Return the (X, Y) coordinate for the center point of the cell that contains the specified text.  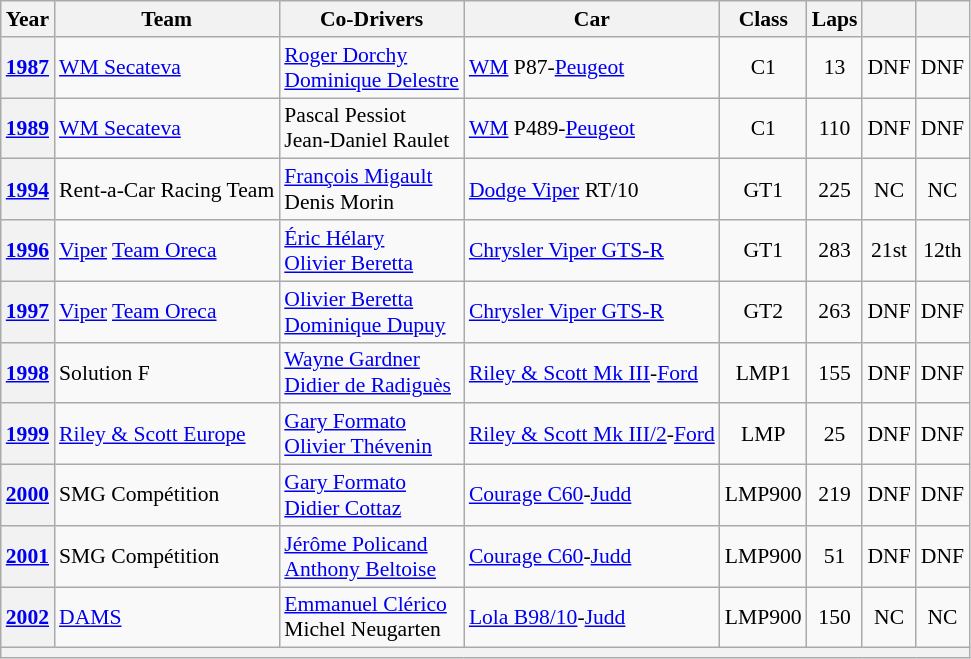
Class (764, 19)
Pascal Pessiot Jean-Daniel Raulet (372, 128)
WM P87-Peugeot (592, 68)
25 (835, 434)
150 (835, 618)
1997 (28, 312)
Dodge Viper RT/10 (592, 190)
1996 (28, 250)
1994 (28, 190)
1989 (28, 128)
Wayne Gardner Didier de Radiguès (372, 372)
Co-Drivers (372, 19)
21st (888, 250)
155 (835, 372)
LMP1 (764, 372)
Éric Hélary Olivier Beretta (372, 250)
2000 (28, 496)
Jérôme Policand Anthony Beltoise (372, 556)
1987 (28, 68)
51 (835, 556)
François Migault Denis Morin (372, 190)
283 (835, 250)
2002 (28, 618)
Rent-a-Car Racing Team (166, 190)
Emmanuel Clérico Michel Neugarten (372, 618)
Solution F (166, 372)
Team (166, 19)
13 (835, 68)
1998 (28, 372)
12th (942, 250)
263 (835, 312)
Riley & Scott Mk III/2-Ford (592, 434)
Gary Formato Olivier Thévenin (372, 434)
2001 (28, 556)
DAMS (166, 618)
Car (592, 19)
1999 (28, 434)
LMP (764, 434)
Lola B98/10-Judd (592, 618)
219 (835, 496)
Year (28, 19)
Gary Formato Didier Cottaz (372, 496)
Riley & Scott Europe (166, 434)
Olivier Beretta Dominique Dupuy (372, 312)
110 (835, 128)
Roger Dorchy Dominique Delestre (372, 68)
GT2 (764, 312)
Laps (835, 19)
Riley & Scott Mk III-Ford (592, 372)
225 (835, 190)
WM P489-Peugeot (592, 128)
